Pinpoint the cell where the given text exists, returning its [x, y] midpoint coordinate. 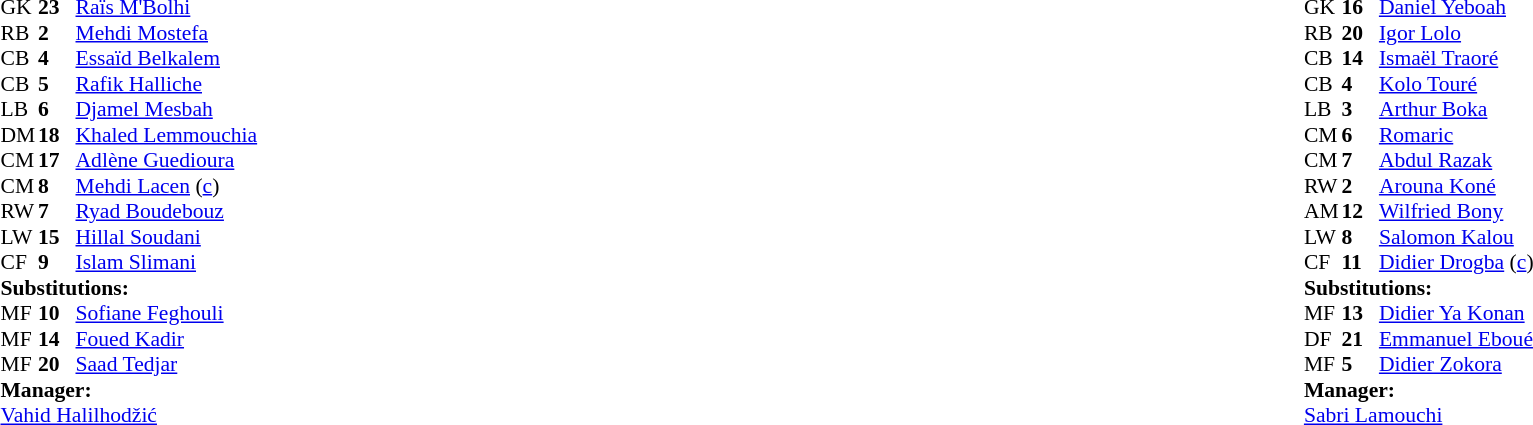
12 [1360, 211]
15 [57, 237]
9 [57, 263]
Rafik Halliche [167, 84]
Ryad Boudebouz [167, 211]
18 [57, 135]
Sofiane Feghouli [167, 313]
13 [1360, 313]
Djamel Mesbah [167, 109]
Manager: [128, 390]
3 [1360, 109]
Foued Kadir [167, 339]
Hillal Soudani [167, 237]
Mehdi Mostefa [167, 33]
17 [57, 161]
DM [19, 135]
Mehdi Lacen (c) [167, 186]
AM [1323, 211]
Khaled Lemmouchia [167, 135]
21 [1360, 339]
DF [1323, 339]
11 [1360, 263]
Islam Slimani [167, 263]
Substitutions: [128, 288]
Essaïd Belkalem [167, 59]
Adlène Guedioura [167, 161]
Saad Tedjar [167, 365]
10 [57, 313]
